Pinpoint the cell where the given text exists, returning its (x, y) midpoint coordinate. 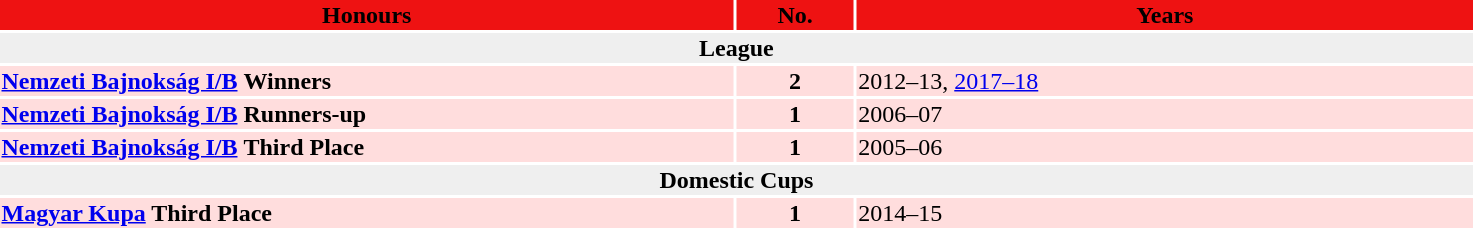
2 (794, 81)
Years (1165, 15)
2012–13, 2017–18 (1165, 81)
2006–07 (1165, 114)
Honours (366, 15)
2005–06 (1165, 147)
Nemzeti Bajnokság I/B Runners-up (366, 114)
2014–15 (1165, 213)
Nemzeti Bajnokság I/B Winners (366, 81)
No. (794, 15)
Magyar Kupa Third Place (366, 213)
League (736, 48)
Domestic Cups (736, 180)
Nemzeti Bajnokság I/B Third Place (366, 147)
